Find where the given text appears and provide that cell's center as (x, y) coordinate. 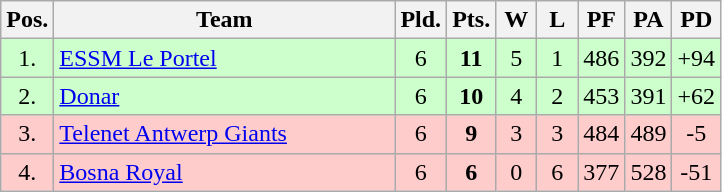
1. (28, 58)
489 (648, 134)
-5 (696, 134)
L (558, 20)
Donar (224, 96)
Pld. (421, 20)
0 (516, 172)
3. (28, 134)
377 (602, 172)
PD (696, 20)
9 (472, 134)
Telenet Antwerp Giants (224, 134)
2 (558, 96)
11 (472, 58)
-51 (696, 172)
Team (224, 20)
Pos. (28, 20)
391 (648, 96)
5 (516, 58)
+94 (696, 58)
Pts. (472, 20)
10 (472, 96)
PF (602, 20)
484 (602, 134)
PA (648, 20)
ESSM Le Portel (224, 58)
4. (28, 172)
453 (602, 96)
+62 (696, 96)
528 (648, 172)
Bosna Royal (224, 172)
W (516, 20)
392 (648, 58)
2. (28, 96)
4 (516, 96)
486 (602, 58)
1 (558, 58)
